Pinpoint the cell where the given text exists, returning its (X, Y) midpoint coordinate. 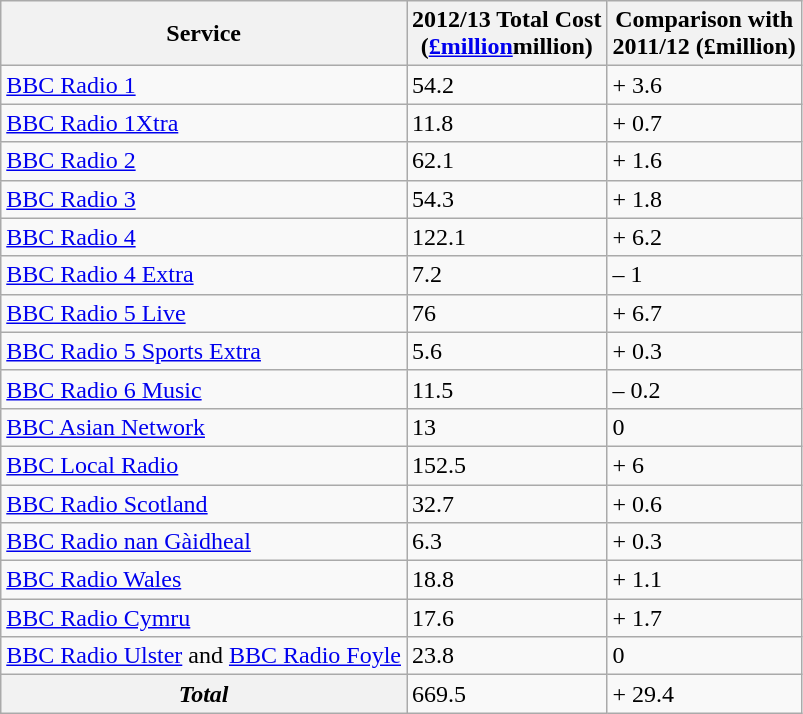
+ 0.6 (704, 503)
BBC Asian Network (204, 427)
152.5 (507, 465)
18.8 (507, 580)
BBC Radio nan Gàidheal (204, 542)
BBC Radio 3 (204, 199)
– 0.2 (704, 389)
BBC Local Radio (204, 465)
17.6 (507, 618)
BBC Radio 4 Extra (204, 275)
BBC Radio Cymru (204, 618)
+ 6.2 (704, 237)
54.3 (507, 199)
BBC Radio Scotland (204, 503)
76 (507, 313)
32.7 (507, 503)
BBC Radio 1Xtra (204, 123)
BBC Radio Ulster and BBC Radio Foyle (204, 656)
669.5 (507, 694)
BBC Radio 5 Live (204, 313)
BBC Radio 6 Music (204, 389)
62.1 (507, 161)
23.8 (507, 656)
+ 6 (704, 465)
2012/13 Total Cost (£millionmillion) (507, 34)
Comparison with 2011/12 (£million) (704, 34)
5.6 (507, 351)
– 1 (704, 275)
Total (204, 694)
7.2 (507, 275)
+ 0.7 (704, 123)
6.3 (507, 542)
11.5 (507, 389)
Service (204, 34)
+ 29.4 (704, 694)
BBC Radio 2 (204, 161)
+ 3.6 (704, 85)
54.2 (507, 85)
+ 1.1 (704, 580)
+ 1.7 (704, 618)
13 (507, 427)
+ 1.6 (704, 161)
11.8 (507, 123)
+ 1.8 (704, 199)
+ 6.7 (704, 313)
122.1 (507, 237)
BBC Radio Wales (204, 580)
BBC Radio 4 (204, 237)
BBC Radio 1 (204, 85)
BBC Radio 5 Sports Extra (204, 351)
